Pinpoint the cell where the given text exists, returning its [x, y] midpoint coordinate. 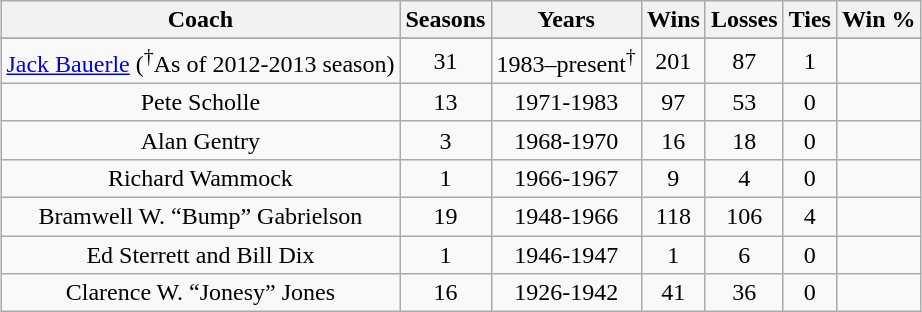
31 [446, 62]
Clarence W. “Jonesy” Jones [200, 293]
201 [673, 62]
Pete Scholle [200, 102]
36 [744, 293]
41 [673, 293]
18 [744, 140]
1966-1967 [566, 178]
53 [744, 102]
1948-1966 [566, 217]
Win % [878, 20]
Ties [810, 20]
Coach [200, 20]
118 [673, 217]
Years [566, 20]
9 [673, 178]
106 [744, 217]
3 [446, 140]
Wins [673, 20]
Jack Bauerle (†As of 2012-2013 season) [200, 62]
Bramwell W. “Bump” Gabrielson [200, 217]
87 [744, 62]
1926-1942 [566, 293]
1971-1983 [566, 102]
Losses [744, 20]
19 [446, 217]
Ed Sterrett and Bill Dix [200, 255]
Seasons [446, 20]
97 [673, 102]
Richard Wammock [200, 178]
1968-1970 [566, 140]
1946-1947 [566, 255]
Alan Gentry [200, 140]
6 [744, 255]
13 [446, 102]
1983–present† [566, 62]
